Identify which cell holds the provided text, then report its (x, y) central coordinate. 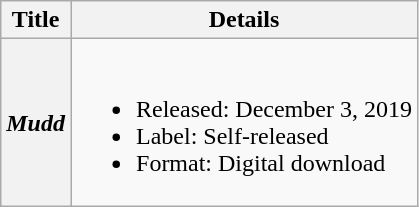
Title (36, 20)
Details (244, 20)
Released: December 3, 2019Label: Self-releasedFormat: Digital download (244, 122)
Mudd (36, 122)
